Extract the [x, y] coordinate from the center of the cell holding the provided text.  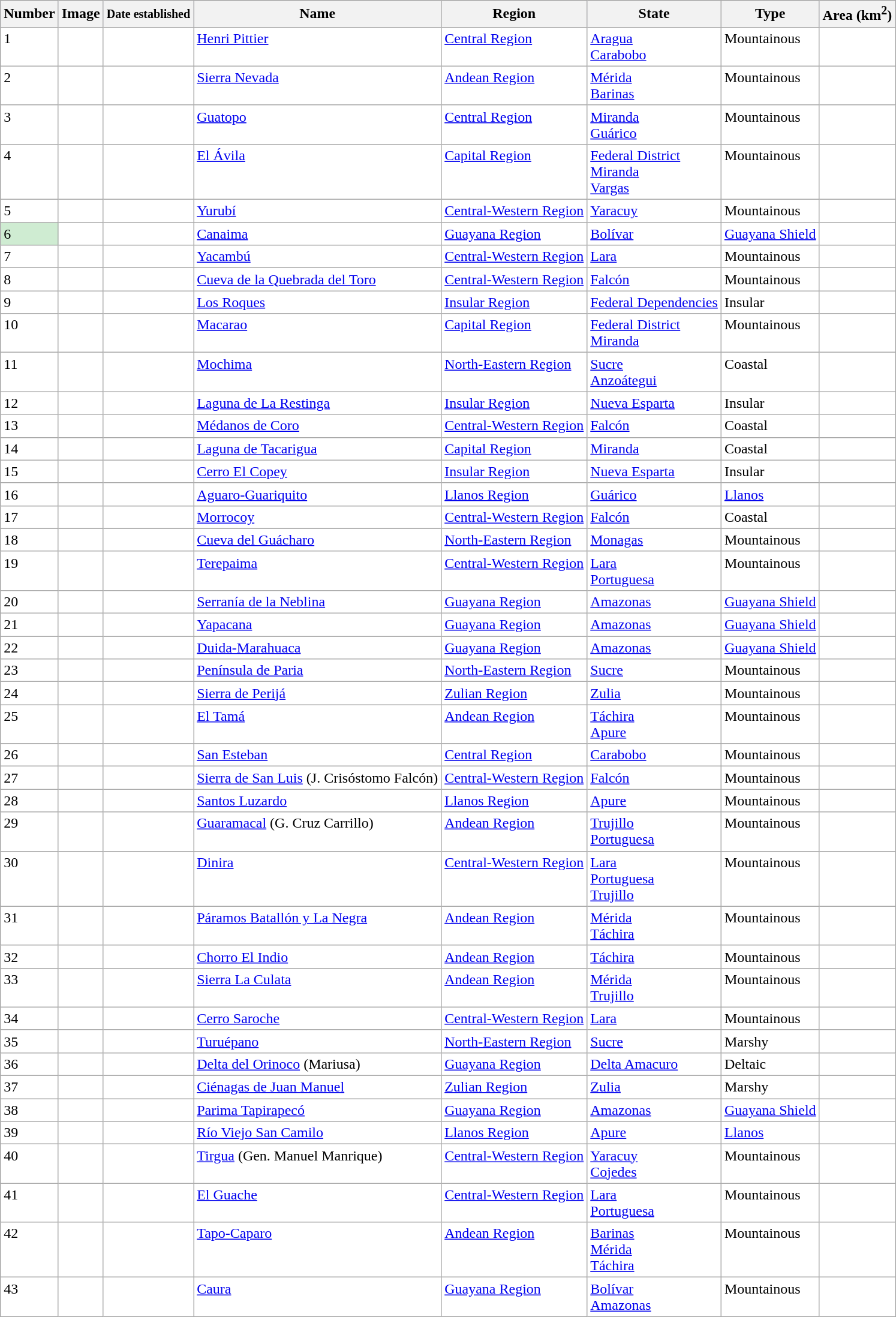
TáchiraApure [654, 724]
Ciénagas de Juan Manuel [318, 1087]
27 [29, 778]
31 [29, 926]
15 [29, 471]
39 [29, 1133]
Miranda [654, 449]
25 [29, 724]
State [654, 14]
YaracuyCojedes [654, 1163]
Chorro El Indio [318, 957]
43 [29, 1297]
Cueva de la Quebrada del Toro [318, 279]
30 [29, 879]
Bolívar Amazonas [654, 1297]
28 [29, 801]
Yaracuy [654, 211]
AraguaCarabobo [654, 47]
Guaramacal (G. Cruz Carrillo) [318, 831]
Cerro El Copey [318, 471]
Yacambú [318, 257]
24 [29, 693]
Caura [318, 1297]
Macarao [318, 333]
29 [29, 831]
Name [318, 14]
Laguna de Tacarigua [318, 449]
Deltaic [770, 1064]
22 [29, 648]
El Guache [318, 1203]
9 [29, 302]
Carabobo [654, 755]
Parima Tapirapecó [318, 1110]
Tapo-Caparo [318, 1250]
San Esteban [318, 755]
4 [29, 172]
El Ávila [318, 172]
Guárico [654, 494]
8 [29, 279]
MéridaTrujillo [654, 987]
Yurubí [318, 211]
34 [29, 1018]
Type [770, 14]
14 [29, 449]
Duida-Marahuaca [318, 648]
Number [29, 14]
Sierra La Culata [318, 987]
Date established [148, 14]
MéridaBarinas [654, 85]
Canaima [318, 234]
Delta del Orinoco (Mariusa) [318, 1064]
Delta Amacuro [654, 1064]
Serranía de la Neblina [318, 602]
16 [29, 494]
33 [29, 987]
Táchira [654, 957]
Region [515, 14]
Henri Pittier [318, 47]
Sierra de San Luis (J. Crisóstomo Falcón) [318, 778]
Federal DistrictMirandaVargas [654, 172]
Sierra Nevada [318, 85]
41 [29, 1203]
Santos Luzardo [318, 801]
1 [29, 47]
23 [29, 670]
Guatopo [318, 125]
26 [29, 755]
LaraPortuguesaTrujillo [654, 879]
Area (km2) [858, 14]
Tirgua (Gen. Manuel Manrique) [318, 1163]
17 [29, 517]
18 [29, 540]
3 [29, 125]
Federal DistrictMiranda [654, 333]
42 [29, 1250]
Turuépano [318, 1041]
35 [29, 1041]
12 [29, 403]
MirandaGuárico [654, 125]
21 [29, 625]
Sierra de Perijá [318, 693]
Bolívar [654, 234]
6 [29, 234]
32 [29, 957]
Laguna de La Restinga [318, 403]
7 [29, 257]
Terepaima [318, 571]
Península de Paria [318, 670]
Yapacana [318, 625]
Los Roques [318, 302]
SucreAnzoátegui [654, 372]
Páramos Batallón y La Negra [318, 926]
20 [29, 602]
36 [29, 1064]
Médanos de Coro [318, 426]
TrujilloPortuguesa [654, 831]
Federal Dependencies [654, 302]
40 [29, 1163]
37 [29, 1087]
Cerro Saroche [318, 1018]
Río Viejo San Camilo [318, 1133]
El Tamá [318, 724]
11 [29, 372]
38 [29, 1110]
2 [29, 85]
MéridaTáchira [654, 926]
Aguaro-Guariquito [318, 494]
BarinasMéridaTáchira [654, 1250]
5 [29, 211]
Dinira [318, 879]
Morrocoy [318, 517]
Cueva del Guácharo [318, 540]
10 [29, 333]
13 [29, 426]
Mochima [318, 372]
Monagas [654, 540]
19 [29, 571]
Image [80, 14]
